Return [x, y] of the center of cell containing provided text 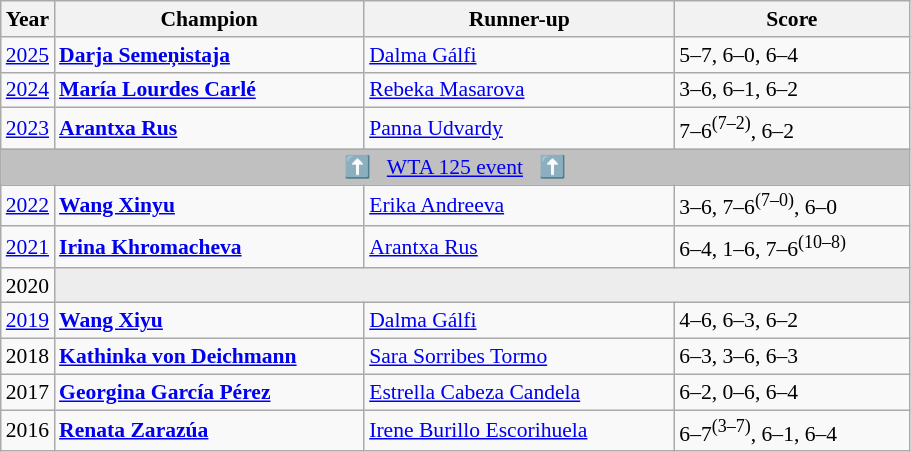
2021 [28, 246]
Panna Udvardy [519, 128]
Renata Zarazúa [209, 430]
Sara Sorribes Tormo [519, 357]
6–4, 1–6, 7–6(10–8) [792, 246]
6–3, 3–6, 6–3 [792, 357]
Rebeka Masarova [519, 90]
2023 [28, 128]
5–7, 6–0, 6–4 [792, 55]
Runner-up [519, 19]
Irina Khromacheva [209, 246]
Georgina García Pérez [209, 392]
3–6, 6–1, 6–2 [792, 90]
2017 [28, 392]
Darja Semeņistaja [209, 55]
Estrella Cabeza Candela [519, 392]
Wang Xinyu [209, 206]
2020 [28, 286]
7–6(7–2), 6–2 [792, 128]
⬆️ WTA 125 event ⬆️ [456, 167]
Kathinka von Deichmann [209, 357]
Year [28, 19]
2019 [28, 321]
6–2, 0–6, 6–4 [792, 392]
3–6, 7–6(7–0), 6–0 [792, 206]
Erika Andreeva [519, 206]
2022 [28, 206]
Score [792, 19]
2018 [28, 357]
2025 [28, 55]
María Lourdes Carlé [209, 90]
2024 [28, 90]
6–7(3–7), 6–1, 6–4 [792, 430]
2016 [28, 430]
4–6, 6–3, 6–2 [792, 321]
Irene Burillo Escorihuela [519, 430]
Wang Xiyu [209, 321]
Champion [209, 19]
